Detect which cell encompasses the target text, then output its (X, Y) center coordinate. 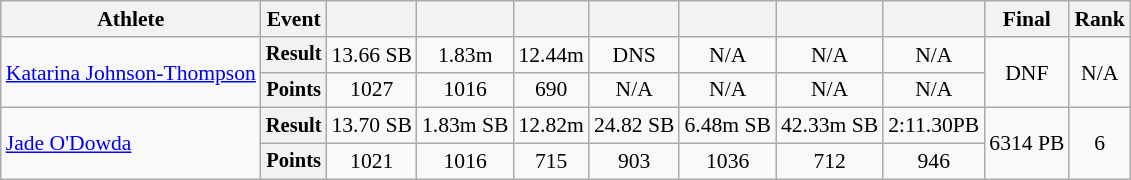
1036 (727, 162)
DNS (634, 55)
6314 PB (1026, 144)
Final (1026, 19)
Jade O'Dowda (131, 144)
Katarina Johnson-Thompson (131, 72)
13.70 SB (372, 126)
715 (550, 162)
1.83m (465, 55)
13.66 SB (372, 55)
6 (1100, 144)
712 (830, 162)
Rank (1100, 19)
6.48m SB (727, 126)
903 (634, 162)
Athlete (131, 19)
690 (550, 90)
Event (294, 19)
12.44m (550, 55)
12.82m (550, 126)
1027 (372, 90)
DNF (1026, 72)
946 (934, 162)
1021 (372, 162)
42.33m SB (830, 126)
1.83m SB (465, 126)
2:11.30PB (934, 126)
24.82 SB (634, 126)
